Search for the cell housing the specified text and yield its (X, Y) center coordinate. 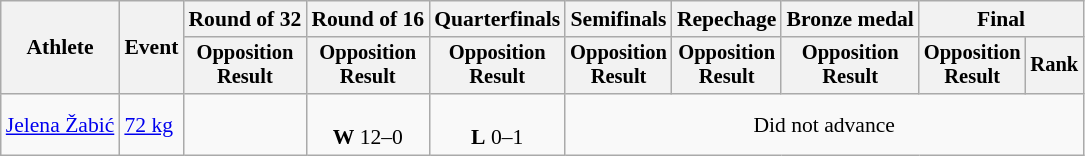
Jelena Žabić (60, 124)
Round of 16 (368, 19)
Semifinals (618, 19)
Did not advance (824, 124)
Rank (1055, 66)
Final (1001, 19)
Event (151, 48)
72 kg (151, 124)
Athlete (60, 48)
Round of 32 (244, 19)
L 0–1 (497, 124)
W 12–0 (368, 124)
Repechage (727, 19)
Quarterfinals (497, 19)
Bronze medal (850, 19)
